Output the [X, Y] coordinate of the center of the cell containing the given text.  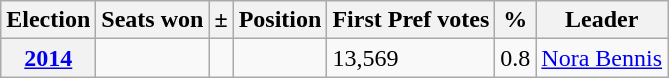
Leader [602, 20]
± [221, 20]
First Pref votes [411, 20]
2014 [48, 58]
13,569 [411, 58]
Election [48, 20]
Nora Bennis [602, 58]
0.8 [516, 58]
Position [280, 20]
% [516, 20]
Seats won [152, 20]
